Determine the (x, y) coordinate at the center of the cell enclosing the given text.  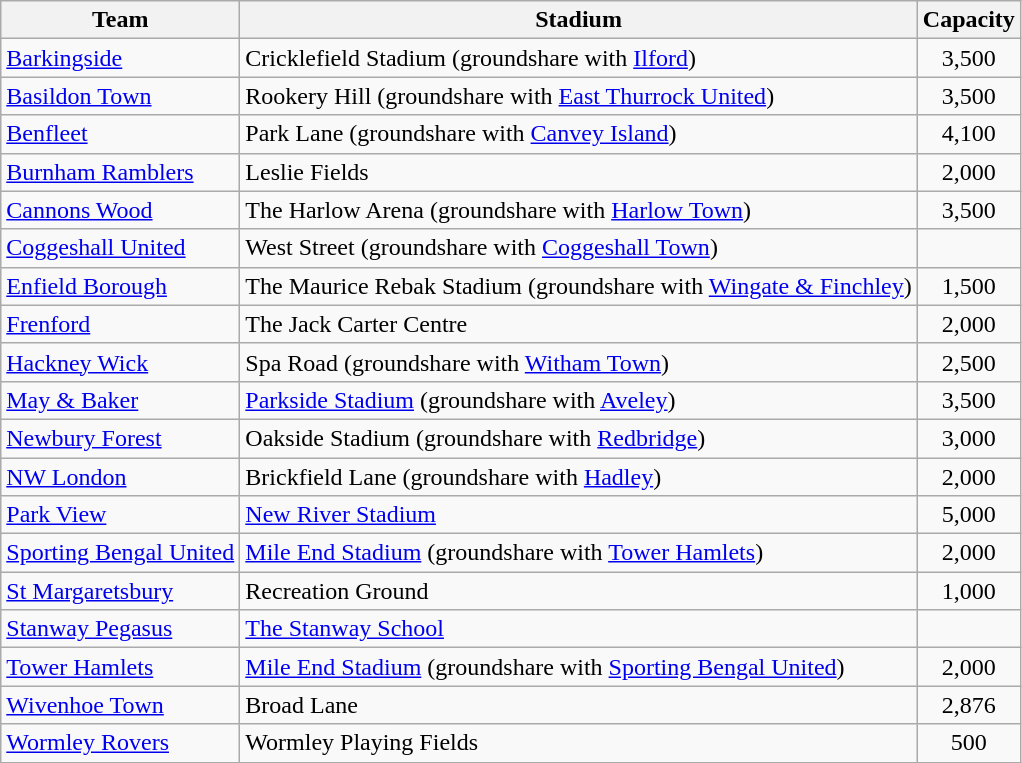
Barkingside (120, 58)
Rookery Hill (groundshare with East Thurrock United) (579, 96)
Wormley Rovers (120, 743)
5,000 (968, 515)
Parkside Stadium (groundshare with Aveley) (579, 400)
Leslie Fields (579, 172)
500 (968, 743)
The Jack Carter Centre (579, 324)
Team (120, 20)
Coggeshall United (120, 248)
Wivenhoe Town (120, 705)
Newbury Forest (120, 438)
2,876 (968, 705)
Oakside Stadium (groundshare with Redbridge) (579, 438)
Capacity (968, 20)
Mile End Stadium (groundshare with Sporting Bengal United) (579, 667)
NW London (120, 477)
Spa Road (groundshare with Witham Town) (579, 362)
4,100 (968, 134)
Wormley Playing Fields (579, 743)
Brickfield Lane (groundshare with Hadley) (579, 477)
Park View (120, 515)
Cannons Wood (120, 210)
1,000 (968, 591)
Frenford (120, 324)
Broad Lane (579, 705)
Hackney Wick (120, 362)
Burnham Ramblers (120, 172)
Basildon Town (120, 96)
The Stanway School (579, 629)
Cricklefield Stadium (groundshare with Ilford) (579, 58)
West Street (groundshare with Coggeshall Town) (579, 248)
3,000 (968, 438)
Recreation Ground (579, 591)
Stadium (579, 20)
Sporting Bengal United (120, 553)
May & Baker (120, 400)
The Harlow Arena (groundshare with Harlow Town) (579, 210)
The Maurice Rebak Stadium (groundshare with Wingate & Finchley) (579, 286)
Stanway Pegasus (120, 629)
Benfleet (120, 134)
Park Lane (groundshare with Canvey Island) (579, 134)
Mile End Stadium (groundshare with Tower Hamlets) (579, 553)
1,500 (968, 286)
Enfield Borough (120, 286)
St Margaretsbury (120, 591)
2,500 (968, 362)
Tower Hamlets (120, 667)
New River Stadium (579, 515)
